Provide the (X, Y) coordinate of the cell's center where the given text is located.  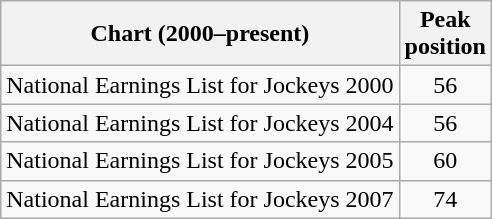
National Earnings List for Jockeys 2000 (200, 85)
Chart (2000–present) (200, 34)
National Earnings List for Jockeys 2004 (200, 123)
60 (445, 161)
Peakposition (445, 34)
National Earnings List for Jockeys 2005 (200, 161)
National Earnings List for Jockeys 2007 (200, 199)
74 (445, 199)
